Identify which cell holds the provided text, then report its [X, Y] central coordinate. 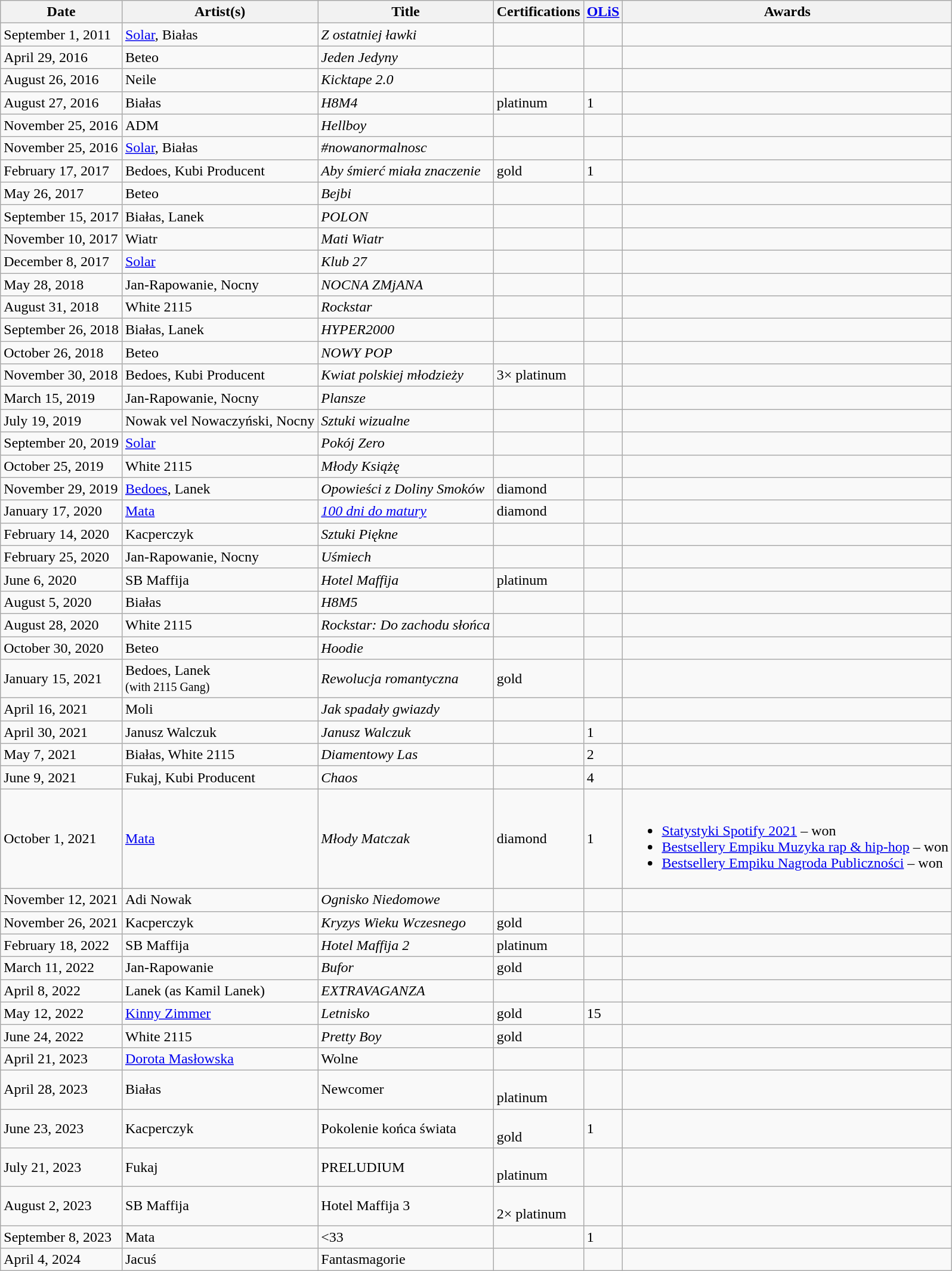
Bedoes, Lanek [220, 489]
September 15, 2017 [61, 216]
Jan-Rapowanie [220, 968]
Kryzys Wieku Wczesnego [406, 923]
October 26, 2018 [61, 353]
Mati Wiatr [406, 239]
Młody Matczak [406, 839]
Pokój Zero [406, 443]
October 30, 2020 [61, 647]
September 8, 2023 [61, 1237]
March 11, 2022 [61, 968]
April 29, 2016 [61, 57]
ADM [220, 125]
Certifications [538, 12]
Sztuki wizualne [406, 421]
Fukaj [220, 1167]
2× platinum [538, 1207]
Bedoes, Lanek(with 2115 Gang) [220, 679]
Statystyki Spotify 2021 – wonBestsellery Empiku Muzyka rap & hip-hop – wonBestsellery Empiku Nagroda Publiczności – won [787, 839]
June 24, 2022 [61, 1036]
Rockstar [406, 307]
Młody Książę [406, 466]
Jak spadały gwiazdy [406, 709]
3× platinum [538, 375]
November 29, 2019 [61, 489]
Z ostatniej ławki [406, 35]
PRELUDIUM [406, 1167]
May 7, 2021 [61, 755]
Rockstar: Do zachodu słońca [406, 625]
Fantasmagorie [406, 1260]
Chaos [406, 778]
Hoodie [406, 647]
Białas, White 2115 [220, 755]
October 1, 2021 [61, 839]
Neile [220, 80]
NOWY POP [406, 353]
July 21, 2023 [61, 1167]
April 30, 2021 [61, 732]
April 4, 2024 [61, 1260]
Title [406, 12]
Bejbi [406, 193]
Lanek (as Kamil Lanek) [220, 991]
April 8, 2022 [61, 991]
February 17, 2017 [61, 171]
October 25, 2019 [61, 466]
Ognisko Niedomowe [406, 900]
Moli [220, 709]
Kicktape 2.0 [406, 80]
March 15, 2019 [61, 398]
April 21, 2023 [61, 1059]
NOCNA ZMjANA [406, 285]
4 [603, 778]
August 28, 2020 [61, 625]
July 19, 2019 [61, 421]
May 26, 2017 [61, 193]
Jacuś [220, 1260]
May 28, 2018 [61, 285]
POLON [406, 216]
HYPER2000 [406, 330]
February 14, 2020 [61, 534]
Rewolucja romantyczna [406, 679]
Wiatr [220, 239]
August 27, 2016 [61, 103]
November 10, 2017 [61, 239]
September 20, 2019 [61, 443]
Diamentowy Las [406, 755]
April 28, 2023 [61, 1090]
2 [603, 755]
100 dni do matury [406, 511]
Bufor [406, 968]
January 17, 2020 [61, 511]
Wolne [406, 1059]
Jeden Jedyny [406, 57]
H8M4 [406, 103]
Adi Nowak [220, 900]
September 1, 2011 [61, 35]
Hotel Maffija 2 [406, 945]
#nowanormalnosc [406, 148]
15 [603, 1013]
February 25, 2020 [61, 557]
April 16, 2021 [61, 709]
January 15, 2021 [61, 679]
Nowak vel Nowaczyński, Nocny [220, 421]
Artist(s) [220, 12]
December 8, 2017 [61, 261]
Pretty Boy [406, 1036]
November 12, 2021 [61, 900]
June 9, 2021 [61, 778]
Uśmiech [406, 557]
<33 [406, 1237]
Kinny Zimmer [220, 1013]
November 26, 2021 [61, 923]
Aby śmierć miała znaczenie [406, 171]
August 5, 2020 [61, 602]
November 30, 2018 [61, 375]
August 31, 2018 [61, 307]
June 6, 2020 [61, 579]
Dorota Masłowska [220, 1059]
Date [61, 12]
August 26, 2016 [61, 80]
Plansze [406, 398]
May 12, 2022 [61, 1013]
Hotel Maffija [406, 579]
Letnisko [406, 1013]
EXTRAVAGANZA [406, 991]
Pokolenie końca świata [406, 1128]
June 23, 2023 [61, 1128]
Hotel Maffija 3 [406, 1207]
H8M5 [406, 602]
Opowieści z Doliny Smoków [406, 489]
September 26, 2018 [61, 330]
Sztuki Piękne [406, 534]
February 18, 2022 [61, 945]
Klub 27 [406, 261]
Fukaj, Kubi Producent [220, 778]
Newcomer [406, 1090]
August 2, 2023 [61, 1207]
OLiS [603, 12]
Kwiat polskiej młodzieży [406, 375]
Hellboy [406, 125]
Awards [787, 12]
